For the text-containing cell, return its midpoint in (x, y) coordinate format. 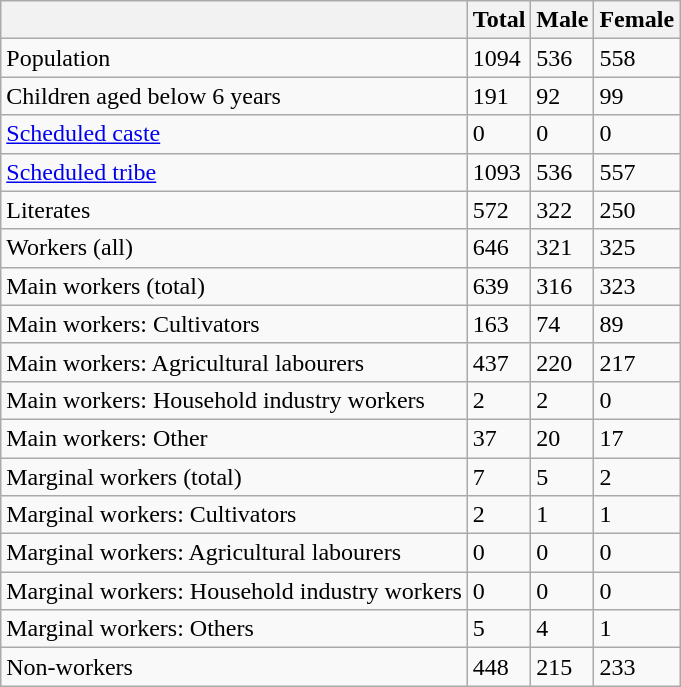
4 (562, 629)
Main workers: Agricultural labourers (234, 362)
1093 (499, 172)
74 (562, 324)
Main workers: Other (234, 438)
321 (562, 248)
17 (637, 438)
639 (499, 286)
92 (562, 96)
215 (562, 667)
646 (499, 248)
163 (499, 324)
325 (637, 248)
99 (637, 96)
437 (499, 362)
20 (562, 438)
Population (234, 58)
558 (637, 58)
Non-workers (234, 667)
Female (637, 20)
Main workers: Household industry workers (234, 400)
Scheduled tribe (234, 172)
Workers (all) (234, 248)
Total (499, 20)
Marginal workers (total) (234, 477)
448 (499, 667)
322 (562, 210)
250 (637, 210)
Literates (234, 210)
Main workers: Cultivators (234, 324)
Marginal workers: Others (234, 629)
1094 (499, 58)
323 (637, 286)
316 (562, 286)
Marginal workers: Agricultural labourers (234, 553)
Marginal workers: Household industry workers (234, 591)
Children aged below 6 years (234, 96)
Main workers (total) (234, 286)
191 (499, 96)
557 (637, 172)
7 (499, 477)
572 (499, 210)
Scheduled caste (234, 134)
233 (637, 667)
Marginal workers: Cultivators (234, 515)
220 (562, 362)
37 (499, 438)
89 (637, 324)
Male (562, 20)
217 (637, 362)
